Determine the (X, Y) coordinate at the center of the cell enclosing the given text.  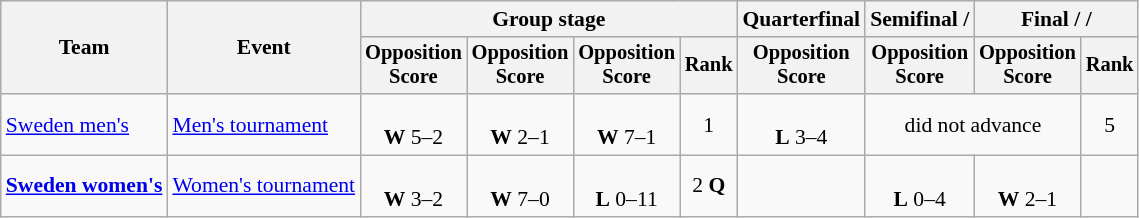
W 5–2 (414, 124)
W 7–1 (626, 124)
W 3–2 (414, 186)
Group stage (548, 19)
Sweden men's (84, 124)
5 (1110, 124)
L 0–11 (626, 186)
Event (264, 48)
did not advance (973, 124)
L 3–4 (801, 124)
Quarterfinal (801, 19)
Sweden women's (84, 186)
L 0–4 (920, 186)
Team (84, 48)
1 (709, 124)
W 7–0 (520, 186)
Semifinal / (920, 19)
Final / / (1056, 19)
Women's tournament (264, 186)
2 Q (709, 186)
Men's tournament (264, 124)
